Output the [X, Y] coordinate of the center of the cell containing the given text.  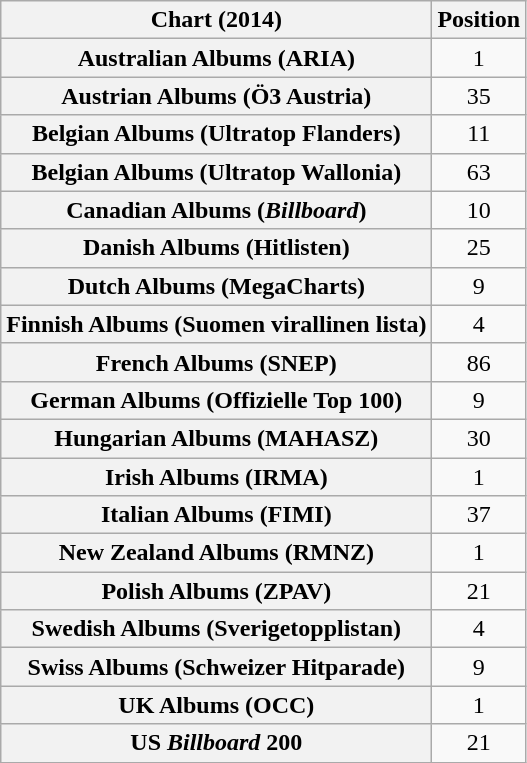
Swedish Albums (Sverigetopplistan) [216, 629]
New Zealand Albums (RMNZ) [216, 553]
Position [479, 20]
37 [479, 515]
German Albums (Offizielle Top 100) [216, 400]
11 [479, 134]
Austrian Albums (Ö3 Austria) [216, 96]
French Albums (SNEP) [216, 362]
30 [479, 438]
Chart (2014) [216, 20]
10 [479, 210]
Danish Albums (Hitlisten) [216, 248]
86 [479, 362]
35 [479, 96]
Belgian Albums (Ultratop Wallonia) [216, 172]
Belgian Albums (Ultratop Flanders) [216, 134]
Canadian Albums (Billboard) [216, 210]
Swiss Albums (Schweizer Hitparade) [216, 667]
Australian Albums (ARIA) [216, 58]
63 [479, 172]
UK Albums (OCC) [216, 705]
Polish Albums (ZPAV) [216, 591]
Irish Albums (IRMA) [216, 477]
Italian Albums (FIMI) [216, 515]
Dutch Albums (MegaCharts) [216, 286]
Hungarian Albums (MAHASZ) [216, 438]
US Billboard 200 [216, 743]
Finnish Albums (Suomen virallinen lista) [216, 324]
25 [479, 248]
